Identify which cell holds the provided text, then report its [x, y] central coordinate. 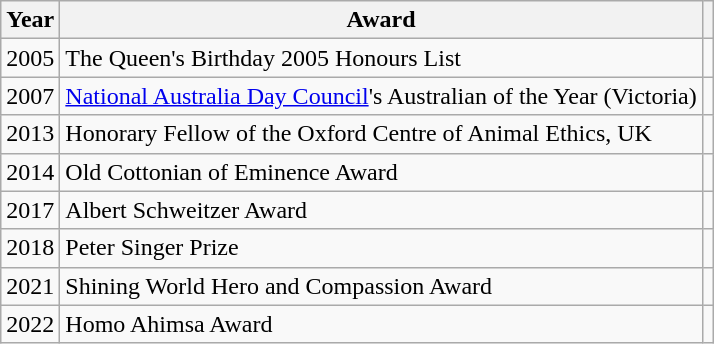
2018 [30, 248]
2022 [30, 324]
Peter Singer Prize [381, 248]
2007 [30, 96]
Honorary Fellow of the Oxford Centre of Animal Ethics, UK [381, 134]
Award [381, 20]
Albert Schweitzer Award [381, 210]
Old Cottonian of Eminence Award [381, 172]
2013 [30, 134]
Homo Ahimsa Award [381, 324]
Year [30, 20]
2005 [30, 58]
2021 [30, 286]
The Queen's Birthday 2005 Honours List [381, 58]
National Australia Day Council's Australian of the Year (Victoria) [381, 96]
Shining World Hero and Compassion Award [381, 286]
2014 [30, 172]
2017 [30, 210]
